Pinpoint the cell where the given text exists, returning its [x, y] midpoint coordinate. 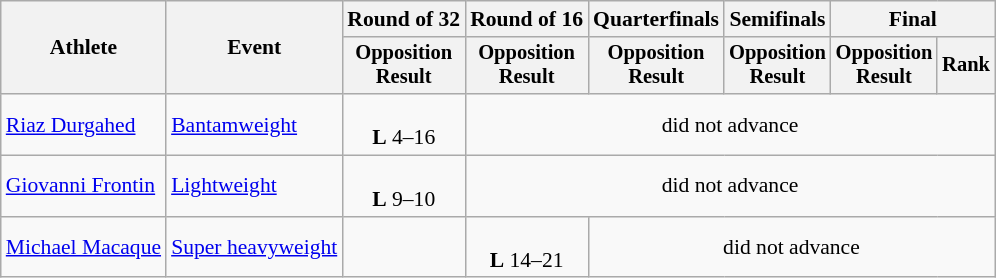
Lightweight [254, 186]
L 14–21 [526, 248]
Event [254, 48]
Riaz Durgahed [84, 124]
Bantamweight [254, 124]
Round of 16 [526, 19]
Semifinals [778, 19]
Rank [966, 66]
Quarterfinals [656, 19]
L 4–16 [404, 124]
Round of 32 [404, 19]
L 9–10 [404, 186]
Michael Macaque [84, 248]
Super heavyweight [254, 248]
Giovanni Frontin [84, 186]
Athlete [84, 48]
Final [913, 19]
